Search for the cell housing the specified text and yield its (X, Y) center coordinate. 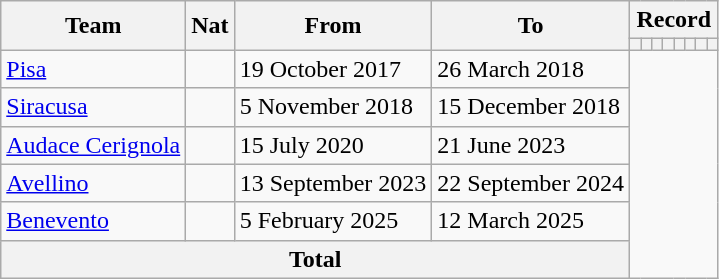
Benevento (94, 221)
19 October 2017 (333, 69)
Team (94, 26)
Audace Cerignola (94, 145)
22 September 2024 (531, 183)
15 December 2018 (531, 107)
To (531, 26)
Avellino (94, 183)
13 September 2023 (333, 183)
Record (674, 20)
12 March 2025 (531, 221)
Pisa (94, 69)
26 March 2018 (531, 69)
15 July 2020 (333, 145)
Siracusa (94, 107)
5 November 2018 (333, 107)
21 June 2023 (531, 145)
Total (316, 259)
Nat (210, 26)
From (333, 26)
5 February 2025 (333, 221)
